Search for the cell housing the specified text and yield its (X, Y) center coordinate. 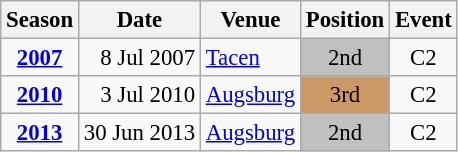
2013 (40, 133)
3rd (344, 95)
Date (139, 20)
3 Jul 2010 (139, 95)
30 Jun 2013 (139, 133)
Position (344, 20)
Season (40, 20)
Venue (250, 20)
Event (424, 20)
2010 (40, 95)
8 Jul 2007 (139, 58)
Tacen (250, 58)
2007 (40, 58)
